Return the [x, y] coordinate for the center point of the cell that contains the specified text.  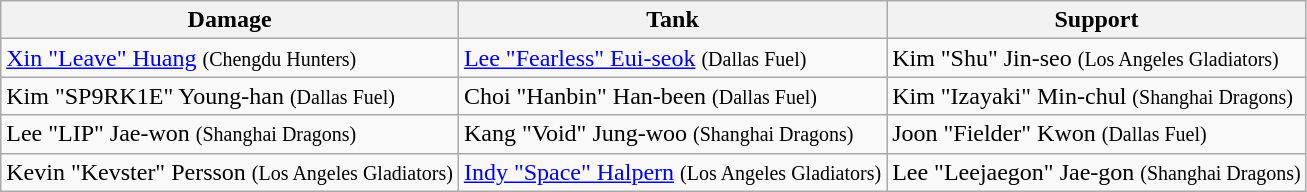
Damage [230, 20]
Support [1097, 20]
Choi "Hanbin" Han-been (Dallas Fuel) [672, 96]
Kim "Shu" Jin-seo (Los Angeles Gladiators) [1097, 58]
Lee "LIP" Jae-won (Shanghai Dragons) [230, 134]
Kang "Void" Jung-woo (Shanghai Dragons) [672, 134]
Kevin "Kevster" Persson (Los Angeles Gladiators) [230, 172]
Lee "Leejaegon" Jae-gon (Shanghai Dragons) [1097, 172]
Joon "Fielder" Kwon (Dallas Fuel) [1097, 134]
Kim "SP9RK1E" Young-han (Dallas Fuel) [230, 96]
Xin "Leave" Huang (Chengdu Hunters) [230, 58]
Lee "Fearless" Eui-seok (Dallas Fuel) [672, 58]
Kim "Izayaki" Min-chul (Shanghai Dragons) [1097, 96]
Indy "Space" Halpern (Los Angeles Gladiators) [672, 172]
Tank [672, 20]
